Return the [x, y] coordinate for the center point of the cell that contains the specified text.  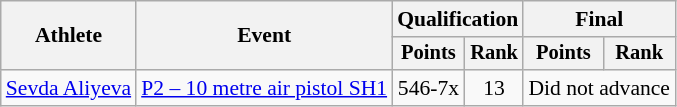
546-7x [428, 88]
Final [599, 19]
P2 – 10 metre air pistol SH1 [264, 88]
Did not advance [599, 88]
Sevda Aliyeva [68, 88]
Event [264, 36]
Athlete [68, 36]
Qualification [458, 19]
13 [494, 88]
